Output the [X, Y] coordinate of the center of the cell containing the given text.  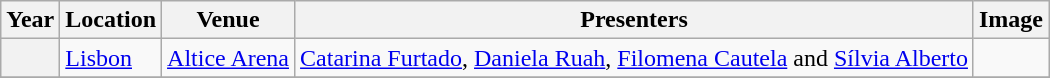
Altice Arena [228, 58]
Presenters [634, 20]
Catarina Furtado, Daniela Ruah, Filomena Cautela and Sílvia Alberto [634, 58]
Location [111, 20]
Year [30, 20]
Venue [228, 20]
Lisbon [111, 58]
Image [1010, 20]
